Find where the given text appears and provide that cell's center as (X, Y) coordinate. 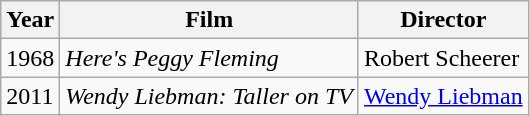
Here's Peggy Fleming (210, 58)
Wendy Liebman: Taller on TV (210, 96)
2011 (30, 96)
Robert Scheerer (443, 58)
Year (30, 20)
1968 (30, 58)
Director (443, 20)
Wendy Liebman (443, 96)
Film (210, 20)
